Pinpoint the cell where the given text exists, returning its (X, Y) midpoint coordinate. 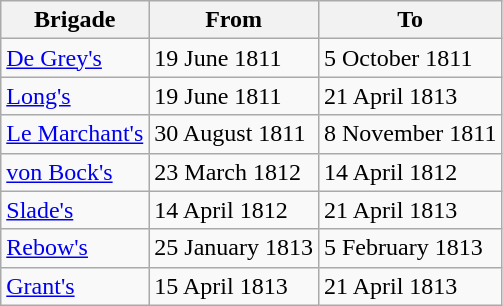
Le Marchant's (75, 134)
15 April 1813 (234, 286)
Long's (75, 96)
23 March 1812 (234, 172)
5 October 1811 (410, 58)
25 January 1813 (234, 248)
5 February 1813 (410, 248)
8 November 1811 (410, 134)
30 August 1811 (234, 134)
Slade's (75, 210)
From (234, 20)
von Bock's (75, 172)
Rebow's (75, 248)
De Grey's (75, 58)
Grant's (75, 286)
To (410, 20)
Brigade (75, 20)
